Return [x, y] of the center of cell containing provided text 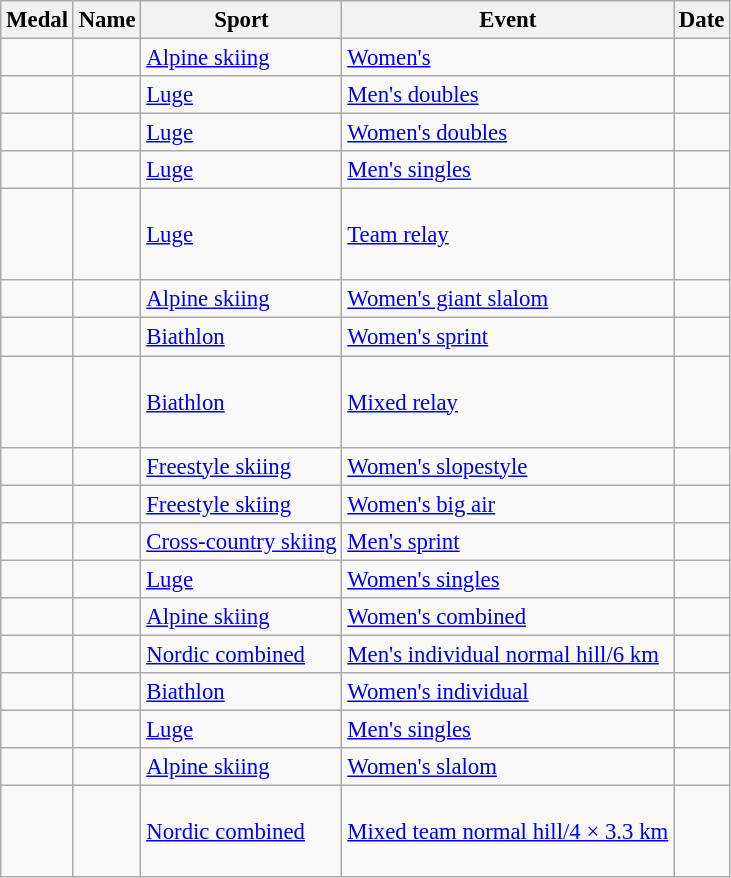
Mixed team normal hill/4 × 3.3 km [508, 832]
Men's doubles [508, 95]
Women's big air [508, 504]
Women's slopestyle [508, 466]
Women's singles [508, 579]
Cross-country skiing [242, 541]
Women's giant slalom [508, 299]
Date [702, 20]
Sport [242, 20]
Event [508, 20]
Women's individual [508, 692]
Women's sprint [508, 337]
Medal [38, 20]
Women's combined [508, 617]
Women's [508, 58]
Men's individual normal hill/6 km [508, 654]
Women's slalom [508, 767]
Name [107, 20]
Women's doubles [508, 133]
Men's sprint [508, 541]
Mixed relay [508, 402]
Team relay [508, 235]
